Provide the (X, Y) coordinate of the cell's center where the given text is located.  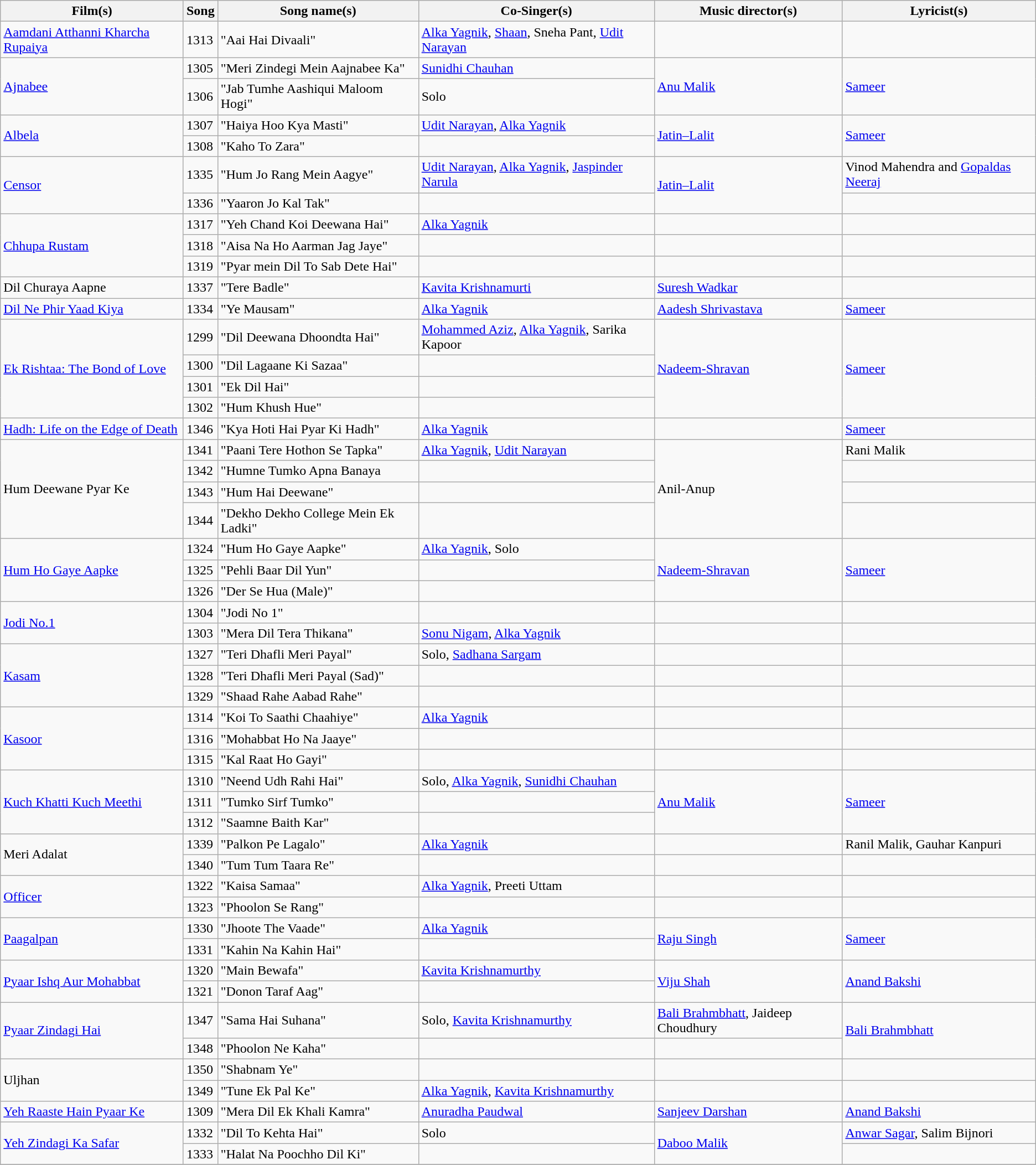
Aadesh Shrivastava (748, 308)
"Teri Dhafli Meri Payal" (318, 654)
1305 (200, 68)
Udit Narayan, Alka Yagnik, Jaspinder Narula (536, 175)
1315 (200, 760)
Pyaar Zindagi Hai (92, 1031)
Sunidhi Chauhan (536, 68)
Ajnabee (92, 86)
1321 (200, 991)
Kuch Khatti Kuch Meethi (92, 802)
Kavita Krishnamurthy (536, 970)
1332 (200, 1133)
"Kaisa Samaa" (318, 886)
1326 (200, 591)
Song name(s) (318, 11)
Dil Ne Phir Yaad Kiya (92, 308)
"Hum Khush Hue" (318, 408)
Alka Yagnik, Shaan, Sneha Pant, Udit Narayan (536, 40)
"Aai Hai Divaali" (318, 40)
Song (200, 11)
1322 (200, 886)
Hum Deewane Pyar Ke (92, 489)
Vinod Mahendra and Gopaldas Neeraj (939, 175)
1328 (200, 676)
1299 (200, 338)
1334 (200, 308)
Chhupa Rustam (92, 245)
1313 (200, 40)
"Tumko Sirf Tumko" (318, 802)
1341 (200, 450)
"Shaad Rahe Aabad Rahe" (318, 697)
Meri Adalat (92, 855)
Kavita Krishnamurti (536, 287)
Albela (92, 136)
Music director(s) (748, 11)
1343 (200, 492)
Dil Churaya Aapne (92, 287)
Viju Shah (748, 981)
"Neend Udh Rahi Hai" (318, 781)
Suresh Wadkar (748, 287)
Yeh Zindagi Ka Safar (92, 1143)
"Der Se Hua (Male)" (318, 591)
1316 (200, 739)
"Yeh Chand Koi Deewana Hai" (318, 224)
1318 (200, 245)
"Jhoote The Vaade" (318, 928)
"Jab Tumhe Aashiqui Maloom Hogi" (318, 96)
Mohammed Aziz, Alka Yagnik, Sarika Kapoor (536, 338)
"Mera Dil Tera Thikana" (318, 633)
1312 (200, 823)
"Hum Ho Gaye Aapke" (318, 549)
"Kaho To Zara" (318, 146)
Alka Yagnik, Solo (536, 549)
"Shabnam Ye" (318, 1070)
1324 (200, 549)
1323 (200, 907)
"Dil To Kehta Hai" (318, 1133)
1302 (200, 408)
1342 (200, 471)
1348 (200, 1049)
"Mera Dil Ek Khali Kamra" (318, 1112)
Ranil Malik, Gauhar Kanpuri (939, 844)
"Meri Zindegi Mein Aajnabee Ka" (318, 68)
1308 (200, 146)
Alka Yagnik, Udit Narayan (536, 450)
Censor (92, 185)
"Dekho Dekho College Mein Ek Ladki" (318, 520)
1330 (200, 928)
"Teri Dhafli Meri Payal (Sad)" (318, 676)
"Palkon Pe Lagalo" (318, 844)
"Phoolon Se Rang" (318, 907)
Yeh Raaste Hain Pyaar Ke (92, 1112)
"Halat Na Poochho Dil Ki" (318, 1154)
1314 (200, 718)
1319 (200, 266)
1350 (200, 1070)
"Kal Raat Ho Gayi" (318, 760)
1327 (200, 654)
"Dil Deewana Dhoondta Hai" (318, 338)
1311 (200, 802)
Co-Singer(s) (536, 11)
"Aisa Na Ho Aarman Jag Jaye" (318, 245)
"Jodi No 1" (318, 612)
1317 (200, 224)
1310 (200, 781)
1336 (200, 203)
Kasoor (92, 739)
Daboo Malik (748, 1143)
Rani Malik (939, 450)
"Tune Ek Pal Ke" (318, 1091)
Alka Yagnik, Kavita Krishnamurthy (536, 1091)
Uljhan (92, 1080)
"Sama Hai Suhana" (318, 1019)
Alka Yagnik, Preeti Uttam (536, 886)
"Yaaron Jo Kal Tak" (318, 203)
Film(s) (92, 11)
Solo, Sadhana Sargam (536, 654)
1335 (200, 175)
Udit Narayan, Alka Yagnik (536, 125)
Bali Brahmbhatt (939, 1031)
Hadh: Life on the Edge of Death (92, 429)
1325 (200, 570)
"Main Bewafa" (318, 970)
Paagalpan (92, 939)
1333 (200, 1154)
"Donon Taraf Aag" (318, 991)
"Pyar mein Dil To Sab Dete Hai" (318, 266)
1349 (200, 1091)
Anwar Sagar, Salim Bijnori (939, 1133)
"Saamne Baith Kar" (318, 823)
"Haiya Hoo Kya Masti" (318, 125)
Bali Brahmbhatt, Jaideep Choudhury (748, 1019)
Solo, Kavita Krishnamurthy (536, 1019)
"Hum Jo Rang Mein Aagye" (318, 175)
Anil-Anup (748, 489)
Officer (92, 897)
1337 (200, 287)
1339 (200, 844)
Pyaar Ishq Aur Mohabbat (92, 981)
"Pehli Baar Dil Yun" (318, 570)
Hum Ho Gaye Aapke (92, 570)
"Tere Badle" (318, 287)
"Paani Tere Hothon Se Tapka" (318, 450)
Raju Singh (748, 939)
1303 (200, 633)
"Mohabbat Ho Na Jaaye" (318, 739)
1347 (200, 1019)
"Ye Mausam" (318, 308)
1307 (200, 125)
Ek Rishtaa: The Bond of Love (92, 369)
"Ek Dil Hai" (318, 387)
1320 (200, 970)
Sanjeev Darshan (748, 1112)
1309 (200, 1112)
Jodi No.1 (92, 623)
"Hum Hai Deewane" (318, 492)
1306 (200, 96)
1304 (200, 612)
"Kya Hoti Hai Pyar Ki Hadh" (318, 429)
Lyricist(s) (939, 11)
Solo, Alka Yagnik, Sunidhi Chauhan (536, 781)
"Kahin Na Kahin Hai" (318, 949)
1346 (200, 429)
Sonu Nigam, Alka Yagnik (536, 633)
1301 (200, 387)
1340 (200, 865)
Anuradha Paudwal (536, 1112)
"Humne Tumko Apna Banaya (318, 471)
"Tum Tum Taara Re" (318, 865)
"Dil Lagaane Ki Sazaa" (318, 366)
"Phoolon Ne Kaha" (318, 1049)
1331 (200, 949)
Kasam (92, 675)
1344 (200, 520)
Aamdani Atthanni Kharcha Rupaiya (92, 40)
"Koi To Saathi Chaahiye" (318, 718)
1300 (200, 366)
1329 (200, 697)
